Determine the [X, Y] coordinate at the center of the cell enclosing the given text.  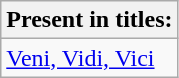
Veni, Vidi, Vici [90, 58]
Present in titles: [90, 20]
